Provide the (X, Y) coordinate of the cell's center where the given text is located.  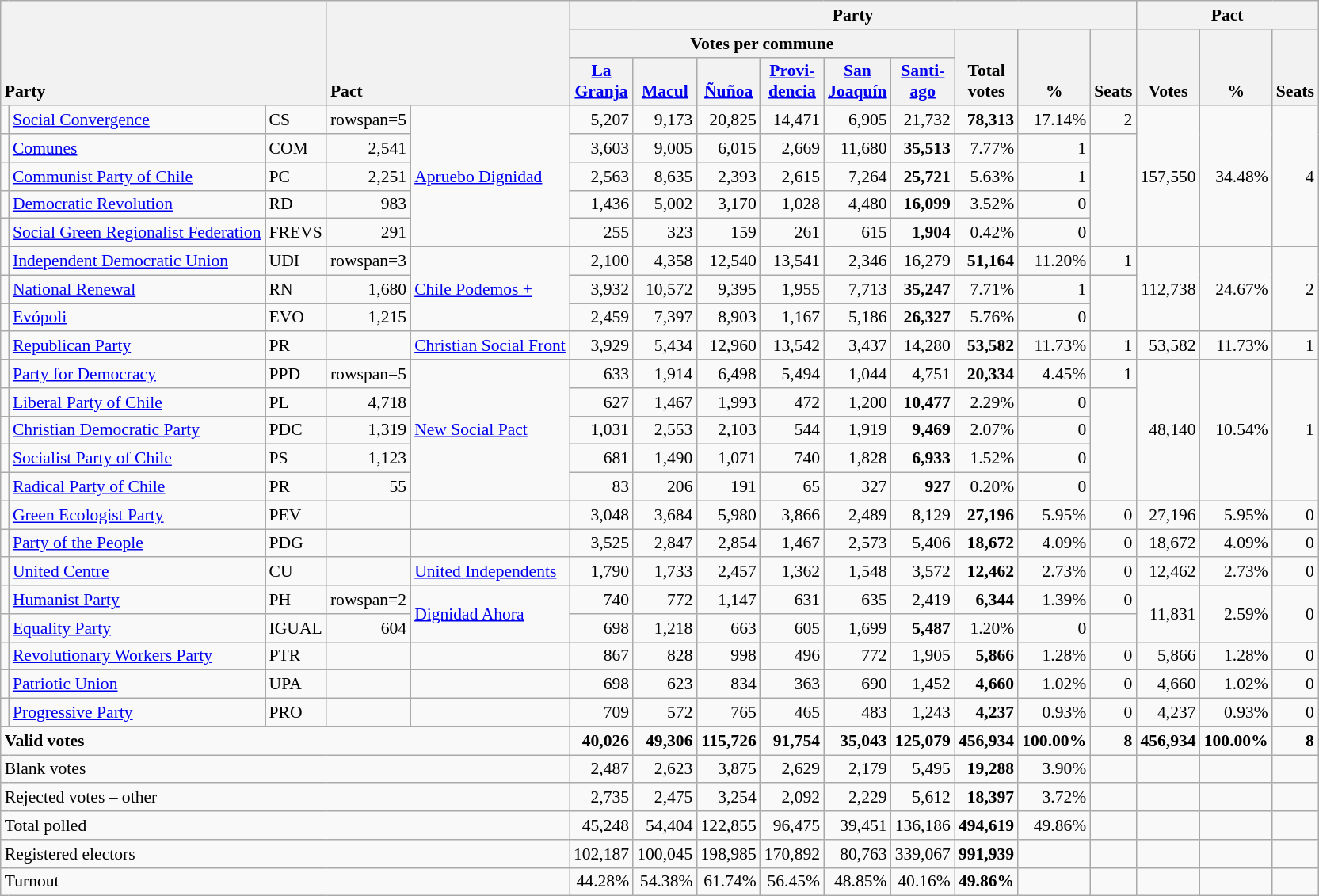
828 (665, 656)
Ñuñoa (728, 81)
5,495 (923, 769)
2,489 (857, 515)
198,985 (728, 854)
615 (857, 233)
Party of the People (137, 543)
867 (601, 656)
Macul (665, 81)
7.77% (986, 148)
2.07% (986, 430)
4 (1295, 177)
7.71% (986, 289)
0.42% (986, 233)
339,067 (923, 854)
2,615 (792, 177)
3,525 (601, 543)
3,929 (601, 346)
39,451 (857, 825)
1.52% (986, 459)
Totalvotes (986, 68)
Independent Democratic Union (137, 261)
572 (665, 713)
5,487 (923, 628)
26,327 (923, 318)
2,629 (792, 769)
3,254 (728, 798)
55 (368, 487)
91,754 (792, 741)
Republican Party (137, 346)
1,680 (368, 289)
1,215 (368, 318)
3,437 (857, 346)
2,419 (923, 600)
604 (368, 628)
635 (857, 600)
631 (792, 600)
12,960 (728, 346)
323 (665, 233)
5.76% (986, 318)
PEV (296, 515)
170,892 (792, 854)
1,828 (857, 459)
1.20% (986, 628)
363 (792, 684)
6,933 (923, 459)
2,563 (601, 177)
1,028 (792, 204)
6,015 (728, 148)
8,903 (728, 318)
100,045 (665, 854)
Registered electors (285, 854)
496 (792, 656)
7,713 (857, 289)
291 (368, 233)
14,471 (792, 120)
690 (857, 684)
102,187 (601, 854)
3,866 (792, 515)
Chile Podemos + (490, 290)
Socialist Party of Chile (137, 459)
112,738 (1168, 290)
65 (792, 487)
17.14% (1054, 120)
Humanist Party (137, 600)
Total polled (285, 825)
3,875 (728, 769)
3.90% (1054, 769)
1,733 (665, 572)
40.16% (923, 882)
544 (792, 430)
2,847 (665, 543)
20,334 (986, 374)
136,186 (923, 825)
4.45% (1054, 374)
IGUAL (296, 628)
5,494 (792, 374)
2,229 (857, 798)
PS (296, 459)
PDC (296, 430)
1,319 (368, 430)
10,477 (923, 402)
45,248 (601, 825)
3,684 (665, 515)
Progressive Party (137, 713)
2,553 (665, 430)
Social Green Regionalist Federation (137, 233)
rowspan=3 (368, 261)
40,026 (601, 741)
CS (296, 120)
83 (601, 487)
9,173 (665, 120)
20,825 (728, 120)
1,993 (728, 402)
9,395 (728, 289)
Social Convergence (137, 120)
UPA (296, 684)
PTR (296, 656)
2,393 (728, 177)
0.20% (986, 487)
7,264 (857, 177)
13,542 (792, 346)
159 (728, 233)
United Centre (137, 572)
3,572 (923, 572)
United Independents (490, 572)
3,603 (601, 148)
983 (368, 204)
998 (728, 656)
UDI (296, 261)
PC (296, 177)
927 (923, 487)
1,200 (857, 402)
6,905 (857, 120)
Blank votes (285, 769)
681 (601, 459)
5,434 (665, 346)
834 (728, 684)
1,955 (792, 289)
633 (601, 374)
PRO (296, 713)
49,306 (665, 741)
Revolutionary Workers Party (137, 656)
5,002 (665, 204)
3.72% (1054, 798)
51,164 (986, 261)
1,452 (923, 684)
4,358 (665, 261)
Turnout (285, 882)
5,207 (601, 120)
10.54% (1236, 430)
2,103 (728, 430)
35,513 (923, 148)
2.59% (1236, 613)
125,079 (923, 741)
765 (728, 713)
2,573 (857, 543)
Christian Democratic Party (137, 430)
4,718 (368, 402)
54,404 (665, 825)
3.52% (986, 204)
13,541 (792, 261)
2,487 (601, 769)
3,170 (728, 204)
Provi-dencia (792, 81)
4,480 (857, 204)
115,726 (728, 741)
2,092 (792, 798)
LaGranja (601, 81)
34.48% (1236, 177)
PL (296, 402)
Valid votes (285, 741)
14,280 (923, 346)
25,721 (923, 177)
10,572 (665, 289)
80,763 (857, 854)
SanJoaquín (857, 81)
RN (296, 289)
Apruebo Dignidad (490, 177)
4,751 (923, 374)
2,854 (728, 543)
Green Ecologist Party (137, 515)
1,904 (923, 233)
122,855 (728, 825)
2,457 (728, 572)
35,247 (923, 289)
465 (792, 713)
1,071 (728, 459)
Santi-ago (923, 81)
New Social Pact (490, 430)
PH (296, 600)
RD (296, 204)
1,147 (728, 600)
18,397 (986, 798)
1.39% (1054, 600)
1,243 (923, 713)
255 (601, 233)
991,939 (986, 854)
623 (665, 684)
Communist Party of Chile (137, 177)
6,344 (986, 600)
Radical Party of Chile (137, 487)
157,550 (1168, 177)
8,635 (665, 177)
Votes per commune (762, 44)
2,669 (792, 148)
2,735 (601, 798)
3,932 (601, 289)
2,623 (665, 769)
rowspan=2 (368, 600)
709 (601, 713)
1,167 (792, 318)
2,459 (601, 318)
Party for Democracy (137, 374)
2,251 (368, 177)
11,831 (1168, 613)
48.85% (857, 882)
Equality Party (137, 628)
1,919 (857, 430)
54.38% (665, 882)
1,044 (857, 374)
261 (792, 233)
2,346 (857, 261)
Evópoli (137, 318)
1,123 (368, 459)
5,612 (923, 798)
48,140 (1168, 430)
1,914 (665, 374)
1,218 (665, 628)
78,313 (986, 120)
COM (296, 148)
1,548 (857, 572)
12,540 (728, 261)
1,790 (601, 572)
663 (728, 628)
472 (792, 402)
627 (601, 402)
206 (665, 487)
327 (857, 487)
2,179 (857, 769)
2,541 (368, 148)
1,699 (857, 628)
9,469 (923, 430)
PPD (296, 374)
PDG (296, 543)
2,100 (601, 261)
1,031 (601, 430)
494,619 (986, 825)
1,362 (792, 572)
3,048 (601, 515)
5,186 (857, 318)
Rejected votes – other (285, 798)
44.28% (601, 882)
Liberal Party of Chile (137, 402)
483 (857, 713)
Dignidad Ahora (490, 613)
191 (728, 487)
61.74% (728, 882)
35,043 (857, 741)
21,732 (923, 120)
Votes (1168, 68)
8,129 (923, 515)
16,279 (923, 261)
Christian Social Front (490, 346)
5.63% (986, 177)
7,397 (665, 318)
Democratic Revolution (137, 204)
Patriotic Union (137, 684)
6,498 (728, 374)
FREVS (296, 233)
1,490 (665, 459)
Comunes (137, 148)
11,680 (857, 148)
16,099 (923, 204)
National Renewal (137, 289)
2.29% (986, 402)
19,288 (986, 769)
11.20% (1054, 261)
24.67% (1236, 290)
56.45% (792, 882)
605 (792, 628)
1,436 (601, 204)
5,406 (923, 543)
2,475 (665, 798)
5,980 (728, 515)
CU (296, 572)
EVO (296, 318)
1,905 (923, 656)
96,475 (792, 825)
9,005 (665, 148)
